Search for the cell housing the specified text and yield its [x, y] center coordinate. 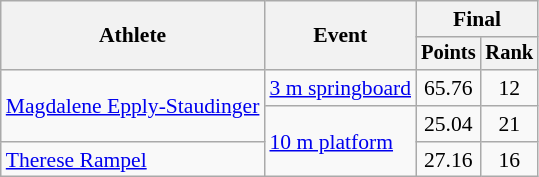
25.04 [448, 124]
Rank [509, 54]
Magdalene Epply-Staudinger [133, 106]
10 m platform [340, 142]
Final [477, 19]
12 [509, 88]
3 m springboard [340, 88]
Points [448, 54]
21 [509, 124]
Event [340, 36]
Athlete [133, 36]
65.76 [448, 88]
